From the cell containing the given text, extract its center point as (x, y) coordinate. 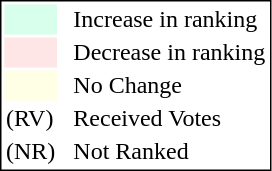
(RV) (30, 119)
Decrease in ranking (170, 53)
(NR) (30, 151)
No Change (170, 85)
Not Ranked (170, 151)
Received Votes (170, 119)
Increase in ranking (170, 19)
